Provide the [x, y] coordinate of the cell's center where the given text is located.  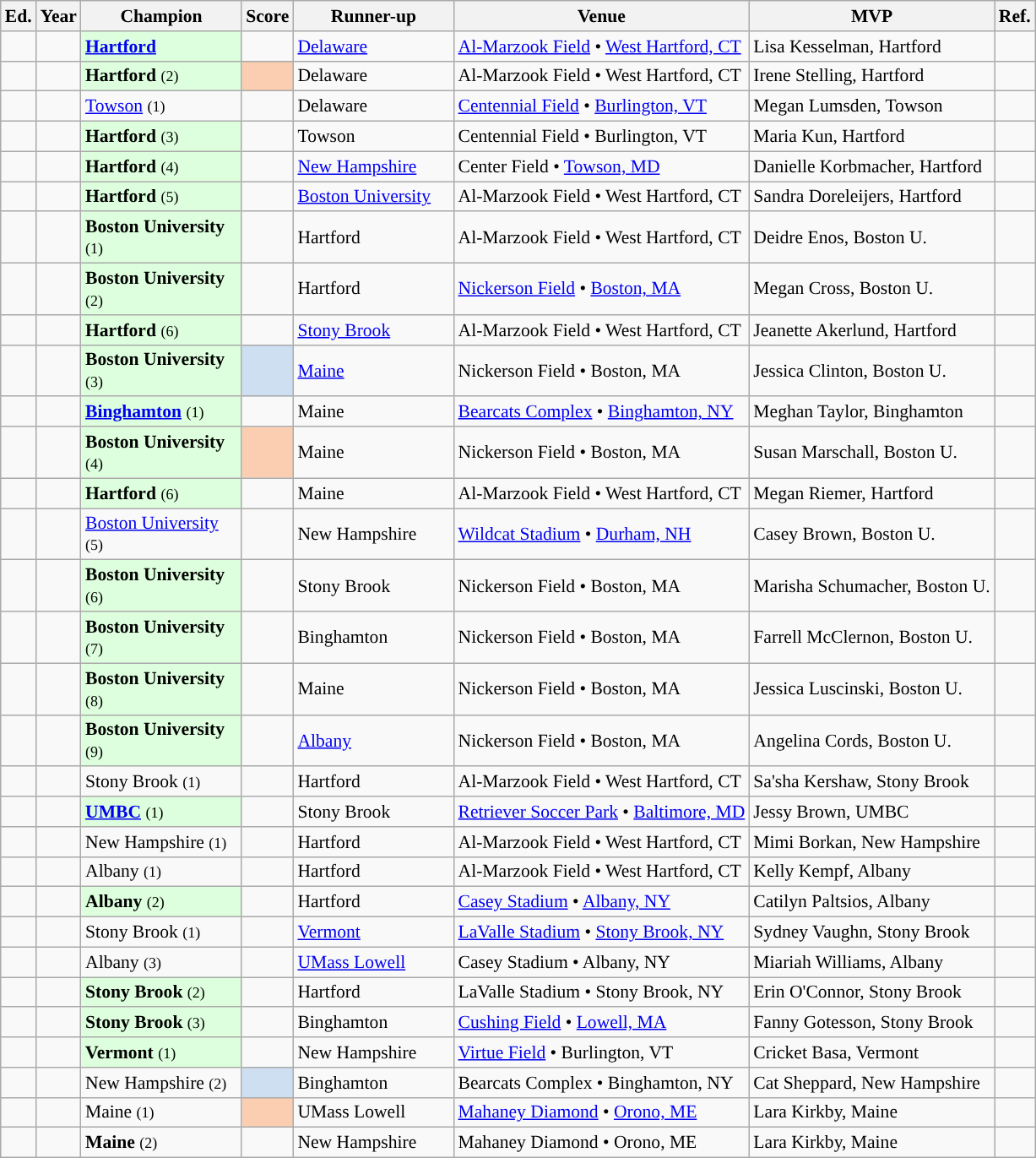
New Hampshire (2) [161, 1083]
Catilyn Paltsios, Albany [871, 902]
Miariah Williams, Albany [871, 962]
Boston University (5) [161, 534]
Megan Lumsden, Towson [871, 106]
Boston University (1) [161, 238]
Megan Riemer, Hartford [871, 493]
Hartford (4) [161, 166]
Hartford (3) [161, 137]
Ref. [1015, 16]
Susan Marschall, Boston U. [871, 453]
Cricket Basa, Vermont [871, 1052]
New Hampshire (1) [161, 842]
Boston University (9) [161, 740]
Sa'sha Kershaw, Stony Brook [871, 782]
Hartford (5) [161, 197]
Albany (3) [161, 962]
Irene Stelling, Hartford [871, 76]
Lisa Kesselman, Hartford [871, 46]
Farrell McClernon, Boston U. [871, 637]
Albany (2) [161, 902]
Jeanette Akerlund, Hartford [871, 330]
Boston University (8) [161, 689]
Vermont (1) [161, 1052]
Boston University (3) [161, 370]
Megan Cross, Boston U. [871, 289]
Stony Brook (2) [161, 992]
Boston University [373, 197]
Albany (1) [161, 872]
Maine (1) [161, 1112]
Cat Sheppard, New Hampshire [871, 1083]
Sandra Doreleijers, Hartford [871, 197]
Jessica Clinton, Boston U. [871, 370]
Towson [373, 137]
Boston University (7) [161, 637]
Binghamton (1) [161, 412]
Sydney Vaughn, Stony Brook [871, 932]
Year [59, 16]
Marisha Schumacher, Boston U. [871, 586]
Casey Brown, Boston U. [871, 534]
Vermont [373, 932]
Towson (1) [161, 106]
Ed. [19, 16]
Hartford (2) [161, 76]
Score [267, 16]
UMBC (1) [161, 812]
Retriever Soccer Park • Baltimore, MD [602, 812]
Fanny Gotesson, Stony Brook [871, 1023]
Jessy Brown, UMBC [871, 812]
Danielle Korbmacher, Hartford [871, 166]
Mimi Borkan, New Hampshire [871, 842]
Boston University (4) [161, 453]
Venue [602, 16]
Jessica Luscinski, Boston U. [871, 689]
Virtue Field • Burlington, VT [602, 1052]
Cushing Field • Lowell, MA [602, 1023]
Maine (2) [161, 1143]
Center Field • Towson, MD [602, 166]
Meghan Taylor, Binghamton [871, 412]
Boston University (2) [161, 289]
Boston University (6) [161, 586]
Erin O'Connor, Stony Brook [871, 992]
Champion [161, 16]
Angelina Cords, Boston U. [871, 740]
Albany [373, 740]
Stony Brook (3) [161, 1023]
Wildcat Stadium • Durham, NH [602, 534]
MVP [871, 16]
Maria Kun, Hartford [871, 137]
Deidre Enos, Boston U. [871, 238]
Kelly Kempf, Albany [871, 872]
Runner-up [373, 16]
